Extract the [X, Y] coordinate from the center of the cell holding the provided text.  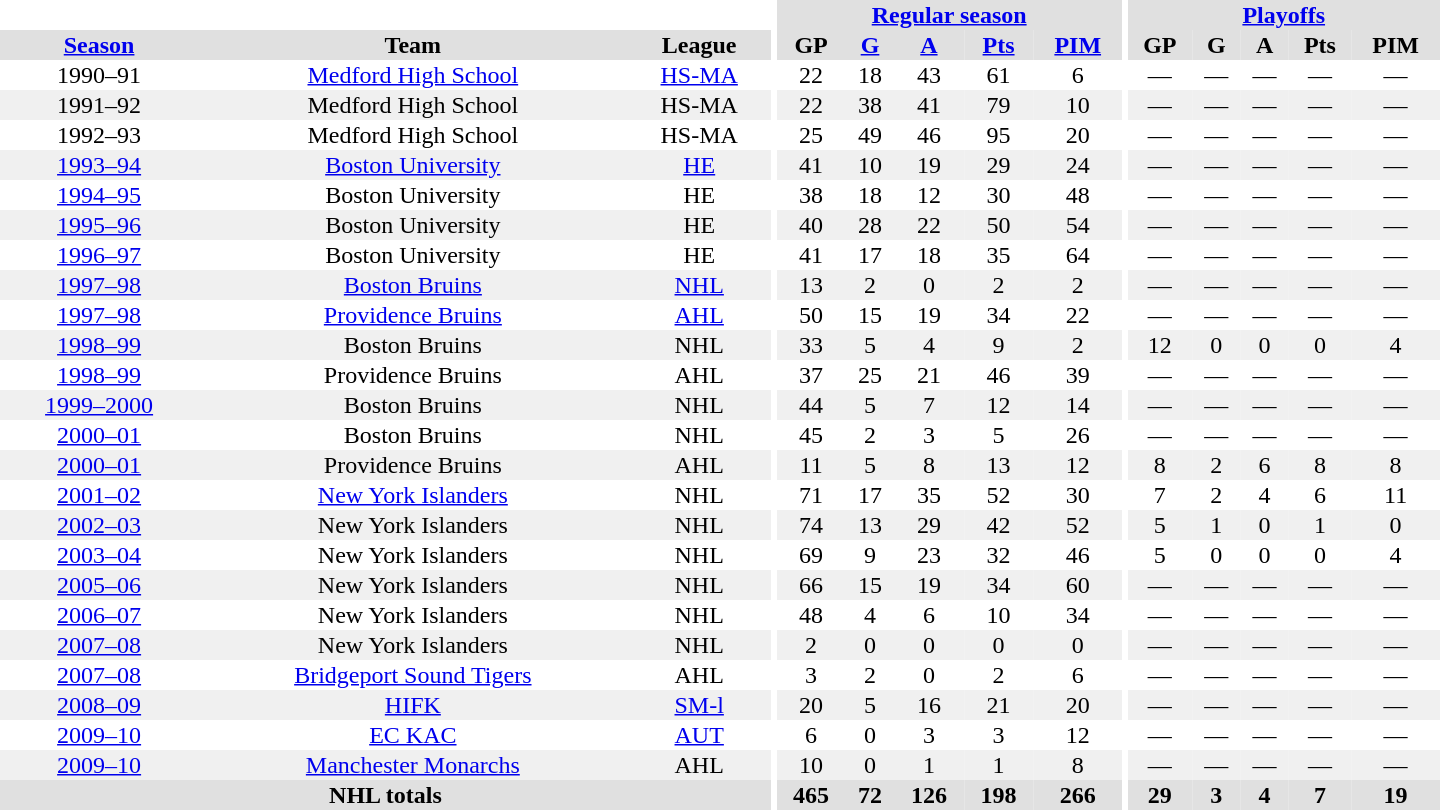
Regular season [949, 15]
Season [99, 45]
45 [811, 435]
40 [811, 225]
28 [870, 225]
49 [870, 135]
Manchester Monarchs [412, 765]
42 [999, 525]
43 [929, 75]
1996–97 [99, 255]
1990–91 [99, 75]
NHL totals [386, 795]
1994–95 [99, 195]
1995–96 [99, 225]
2002–03 [99, 525]
33 [811, 345]
465 [811, 795]
2005–06 [99, 585]
Playoffs [1284, 15]
1991–92 [99, 105]
79 [999, 105]
Bridgeport Sound Tigers [412, 675]
HIFK [412, 705]
SM-l [698, 705]
37 [811, 375]
2003–04 [99, 555]
32 [999, 555]
16 [929, 705]
39 [1078, 375]
23 [929, 555]
1993–94 [99, 165]
71 [811, 495]
League [698, 45]
1992–93 [99, 135]
54 [1078, 225]
66 [811, 585]
72 [870, 795]
126 [929, 795]
Team [412, 45]
61 [999, 75]
AUT [698, 735]
64 [1078, 255]
2008–09 [99, 705]
95 [999, 135]
1999–2000 [99, 405]
2006–07 [99, 615]
26 [1078, 435]
266 [1078, 795]
198 [999, 795]
2001–02 [99, 495]
74 [811, 525]
14 [1078, 405]
69 [811, 555]
24 [1078, 165]
44 [811, 405]
EC KAC [412, 735]
60 [1078, 585]
